Search for the cell housing the specified text and yield its (x, y) center coordinate. 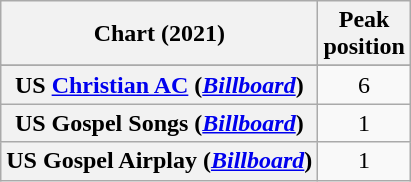
Chart (2021) (160, 34)
US Christian AC (Billboard) (160, 85)
US Gospel Songs (Billboard) (160, 123)
6 (364, 85)
Peakposition (364, 34)
US Gospel Airplay (Billboard) (160, 161)
